Determine the (x, y) coordinate at the center of the cell enclosing the given text.  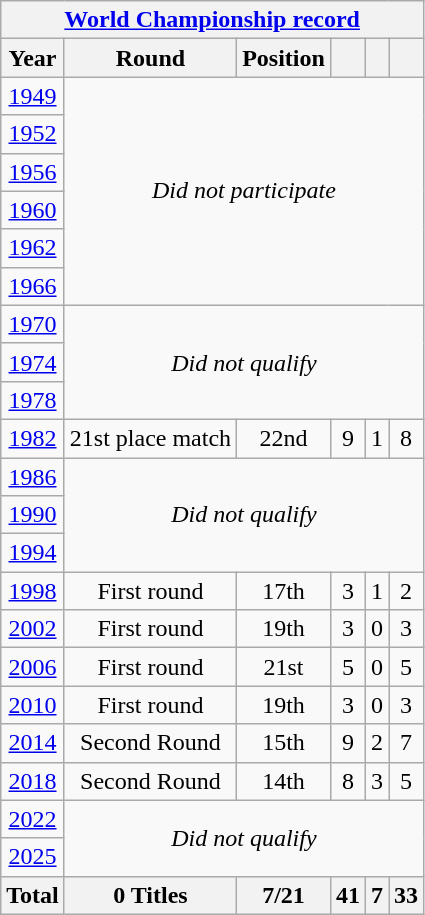
1970 (33, 324)
1990 (33, 515)
1966 (33, 286)
7/21 (284, 895)
1986 (33, 477)
Year (33, 58)
Round (150, 58)
1974 (33, 362)
Position (284, 58)
World Championship record (212, 20)
14th (284, 781)
1982 (33, 438)
2014 (33, 743)
21st (284, 667)
1952 (33, 134)
Did not participate (244, 191)
2018 (33, 781)
1994 (33, 553)
1949 (33, 96)
1962 (33, 248)
2010 (33, 705)
Total (33, 895)
1978 (33, 400)
17th (284, 591)
15th (284, 743)
2025 (33, 857)
0 Titles (150, 895)
2022 (33, 819)
22nd (284, 438)
1998 (33, 591)
21st place match (150, 438)
33 (406, 895)
2002 (33, 629)
2006 (33, 667)
41 (348, 895)
1960 (33, 210)
1956 (33, 172)
